Return the (X, Y) coordinate for the center point of the cell that contains the specified text.  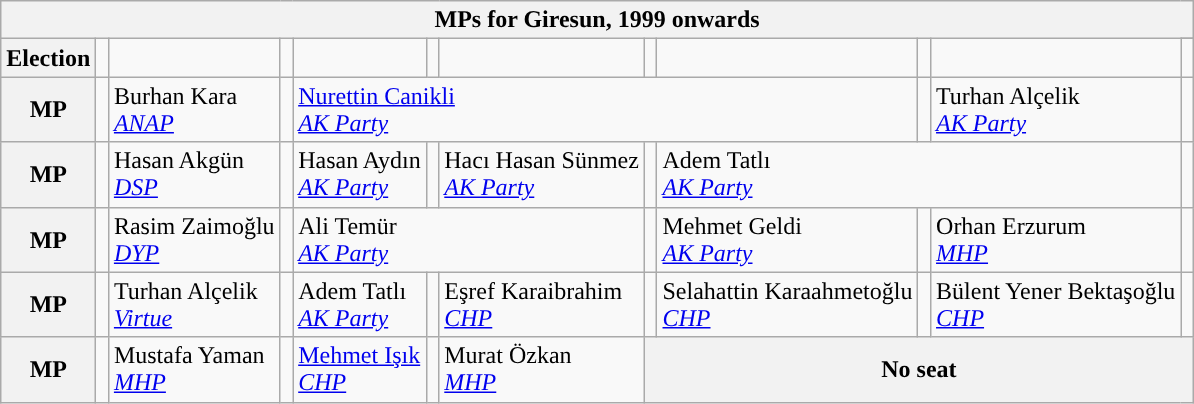
Turhan AlçelikAK Party (1056, 110)
Nurettin CanikliAK Party (606, 110)
Mehmet IşıkCHP (360, 370)
Hasan AkgünDSP (194, 174)
No seat (918, 370)
Mehmet GeldiAK Party (788, 240)
Bülent Yener BektaşoğluCHP (1056, 304)
Orhan ErzurumMHP (1056, 240)
Murat ÖzkanMHP (542, 370)
Turhan AlçelikVirtue (194, 304)
Selahattin KaraahmetoğluCHP (788, 304)
MPs for Giresun, 1999 onwards (598, 20)
Hasan AydınAK Party (360, 174)
Election (48, 58)
Ali TemürAK Party (469, 240)
Eşref KaraibrahimCHP (542, 304)
Rasim ZaimoğluDYP (194, 240)
Burhan KaraANAP (194, 110)
Hacı Hasan SünmezAK Party (542, 174)
Mustafa YamanMHP (194, 370)
